Find where the given text appears and provide that cell's center as (X, Y) coordinate. 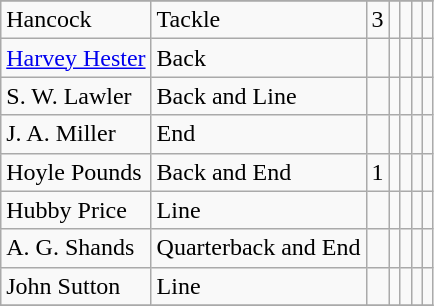
A. G. Shands (76, 248)
End (258, 134)
S. W. Lawler (76, 96)
Back and End (258, 172)
1 (378, 172)
Harvey Hester (76, 58)
John Sutton (76, 286)
Tackle (258, 20)
3 (378, 20)
Hubby Price (76, 210)
Hoyle Pounds (76, 172)
Back and Line (258, 96)
Back (258, 58)
J. A. Miller (76, 134)
Hancock (76, 20)
Quarterback and End (258, 248)
